From the cell containing the given text, extract its center point as [X, Y] coordinate. 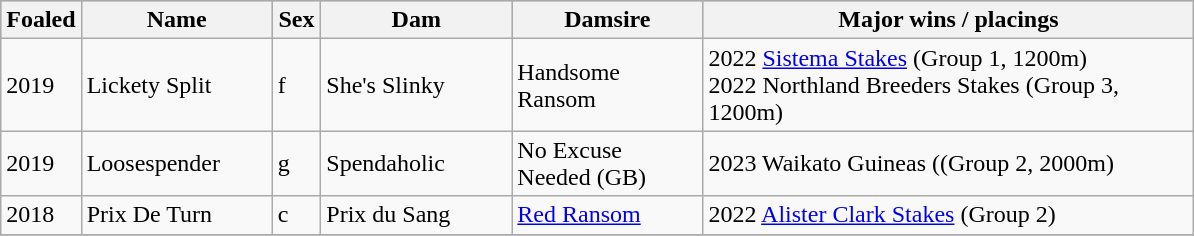
Sex [296, 20]
2022 Alister Clark Stakes (Group 2) [948, 215]
Foaled [41, 20]
Dam [416, 20]
Spendaholic [416, 164]
Loosespender [176, 164]
g [296, 164]
Handsome Ransom [608, 85]
Damsire [608, 20]
2018 [41, 215]
Red Ransom [608, 215]
Prix De Turn [176, 215]
2022 Sistema Stakes (Group 1, 1200m) 2022 Northland Breeders Stakes (Group 3, 1200m) [948, 85]
Major wins / placings [948, 20]
Lickety Split [176, 85]
She's Slinky [416, 85]
c [296, 215]
Name [176, 20]
Prix du Sang [416, 215]
No Excuse Needed (GB) [608, 164]
f [296, 85]
2023 Waikato Guineas ((Group 2, 2000m) [948, 164]
